Extract the (X, Y) coordinate from the center of the cell holding the provided text.  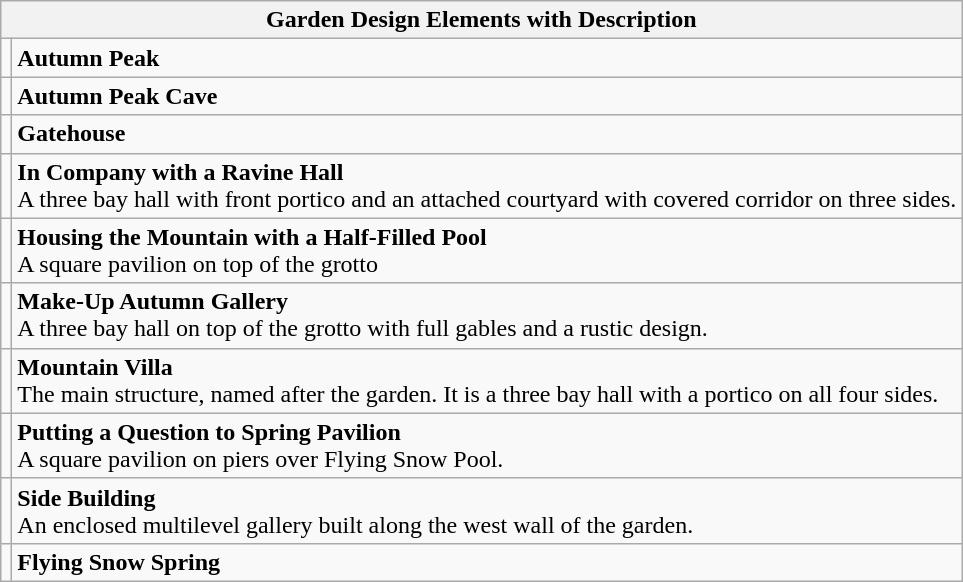
Side BuildingAn enclosed multilevel gallery built along the west wall of the garden. (487, 510)
Autumn Peak Cave (487, 96)
Housing the Mountain with a Half-Filled PoolA square pavilion on top of the grotto (487, 250)
In Company with a Ravine HallA three bay hall with front portico and an attached courtyard with covered corridor on three sides. (487, 186)
Flying Snow Spring (487, 562)
Make-Up Autumn GalleryA three bay hall on top of the grotto with full gables and a rustic design. (487, 316)
Gatehouse (487, 134)
Mountain VillaThe main structure, named after the garden. It is a three bay hall with a portico on all four sides. (487, 380)
Garden Design Elements with Description (482, 20)
Autumn Peak (487, 58)
Putting a Question to Spring PavilionA square pavilion on piers over Flying Snow Pool. (487, 446)
